Search for the cell housing the specified text and yield its [X, Y] center coordinate. 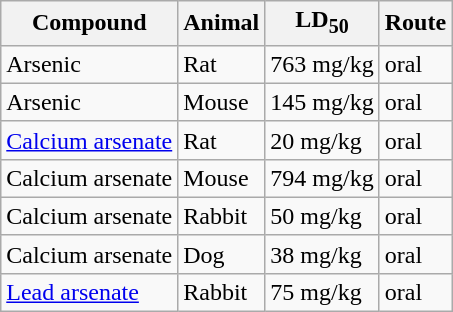
Lead arsenate [90, 292]
Route [415, 23]
20 mg/kg [322, 140]
794 mg/kg [322, 178]
Dog [222, 254]
145 mg/kg [322, 102]
Animal [222, 23]
Compound [90, 23]
763 mg/kg [322, 64]
38 mg/kg [322, 254]
75 mg/kg [322, 292]
LD50 [322, 23]
50 mg/kg [322, 216]
